Pinpoint the cell where the given text exists, returning its (x, y) midpoint coordinate. 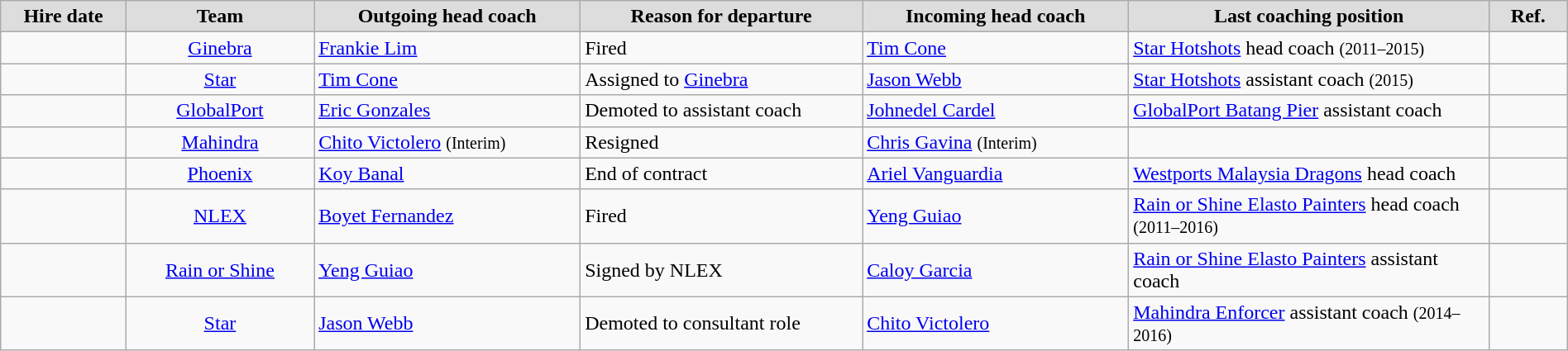
Ref. (1528, 17)
GlobalPort (220, 111)
Westports Malaysia Dragons head coach (1309, 173)
Outgoing head coach (447, 17)
Incoming head coach (996, 17)
Resigned (721, 142)
Frankie Lim (447, 48)
GlobalPort Batang Pier assistant coach (1309, 111)
Rain or Shine Elasto Painters assistant coach (1309, 269)
Ariel Vanguardia (996, 173)
Rain or Shine Elasto Painters head coach (2011–2016) (1309, 216)
Star Hotshots head coach (2011–2015) (1309, 48)
Signed by NLEX (721, 269)
Star Hotshots assistant coach (2015) (1309, 79)
Chito Victolero (Interim) (447, 142)
Last coaching position (1309, 17)
Mahindra Enforcer assistant coach (2014–2016) (1309, 324)
Assigned to Ginebra (721, 79)
NLEX (220, 216)
Hire date (64, 17)
Eric Gonzales (447, 111)
Reason for departure (721, 17)
Demoted to consultant role (721, 324)
Caloy Garcia (996, 269)
Chito Victolero (996, 324)
Mahindra (220, 142)
Demoted to assistant coach (721, 111)
Team (220, 17)
Koy Banal (447, 173)
Ginebra (220, 48)
Boyet Fernandez (447, 216)
End of contract (721, 173)
Johnedel Cardel (996, 111)
Chris Gavina (Interim) (996, 142)
Rain or Shine (220, 269)
Phoenix (220, 173)
